Return the (X, Y) coordinate for the center point of the cell that contains the specified text.  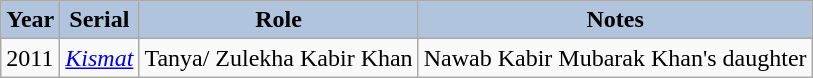
Year (30, 20)
Notes (615, 20)
Kismat (100, 58)
Role (278, 20)
2011 (30, 58)
Serial (100, 20)
Tanya/ Zulekha Kabir Khan (278, 58)
Nawab Kabir Mubarak Khan's daughter (615, 58)
